Output the (x, y) coordinate of the center of the cell containing the given text.  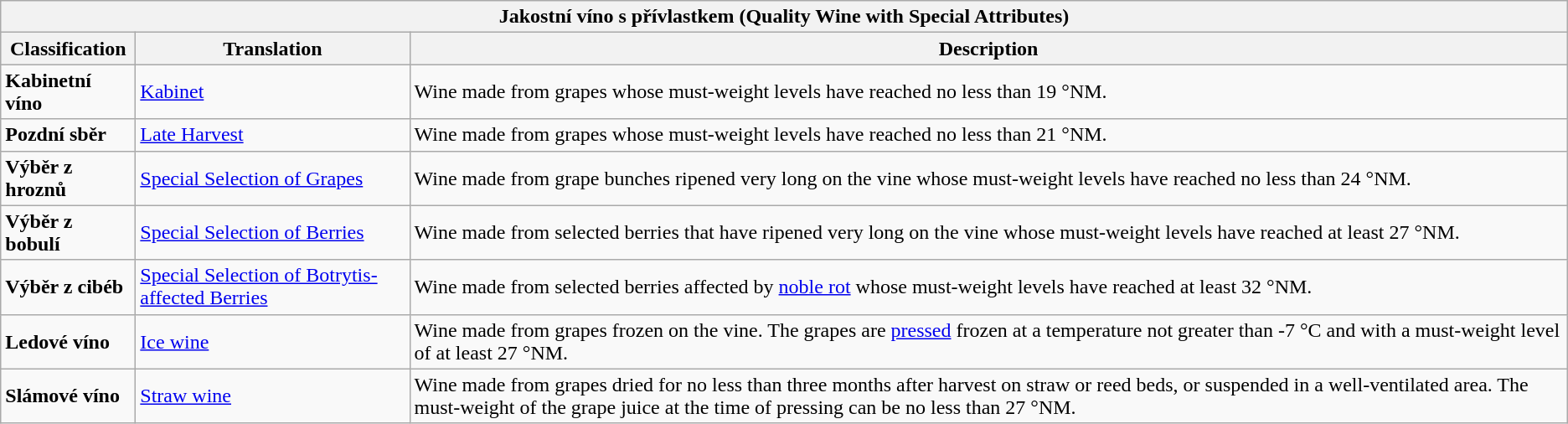
Translation (273, 49)
Výběr z cibéb (69, 287)
Ledové víno (69, 342)
Wine made from selected berries that have ripened very long on the vine whose must-weight levels have reached at least 27 °NM. (988, 233)
Ice wine (273, 342)
Description (988, 49)
Special Selection of Grapes (273, 178)
Jakostní víno s přívlastkem (Quality Wine with Special Attributes) (784, 17)
Wine made from grapes whose must-weight levels have reached no less than 21 °NM. (988, 135)
Kabinet (273, 92)
Výběr z bobulí (69, 233)
Wine made from selected berries affected by noble rot whose must-weight levels have reached at least 32 °NM. (988, 287)
Pozdní sběr (69, 135)
Straw wine (273, 396)
Late Harvest (273, 135)
Slámové víno (69, 396)
Kabinetní víno (69, 92)
Special Selection of Berries (273, 233)
Wine made from grapes whose must-weight levels have reached no less than 19 °NM. (988, 92)
Wine made from grape bunches ripened very long on the vine whose must-weight levels have reached no less than 24 °NM. (988, 178)
Special Selection of Botrytis-affected Berries (273, 287)
Classification (69, 49)
Výběr z hroznů (69, 178)
